Determine the [X, Y] coordinate at the center of the cell enclosing the given text.  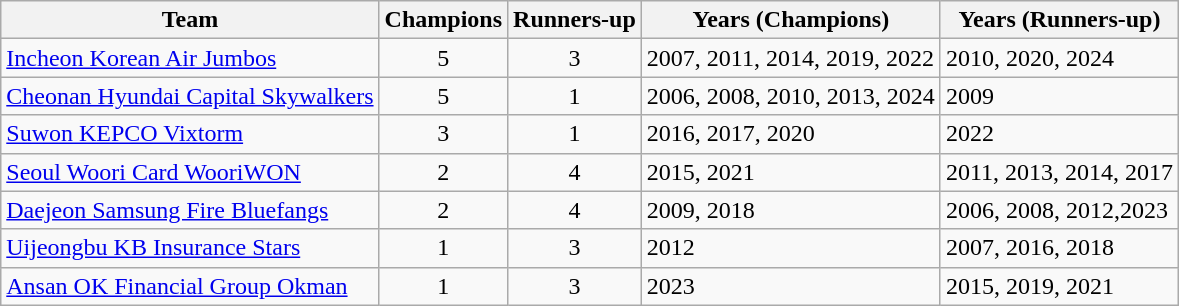
2009, 2018 [790, 210]
Suwon KEPCO Vixtorm [190, 134]
2022 [1059, 134]
2010, 2020, 2024 [1059, 58]
2007, 2016, 2018 [1059, 248]
2023 [790, 286]
Ansan OK Financial Group Okman [190, 286]
Daejeon Samsung Fire Bluefangs [190, 210]
2012 [790, 248]
2007, 2011, 2014, 2019, 2022 [790, 58]
2015, 2019, 2021 [1059, 286]
Team [190, 20]
Uijeongbu KB Insurance Stars [190, 248]
2009 [1059, 96]
2006, 2008, 2010, 2013, 2024 [790, 96]
Runners-up [575, 20]
2015, 2021 [790, 172]
Champions [443, 20]
Years (Champions) [790, 20]
Incheon Korean Air Jumbos [190, 58]
2011, 2013, 2014, 2017 [1059, 172]
Seoul Woori Card WooriWON [190, 172]
2006, 2008, 2012,2023 [1059, 210]
Years (Runners-up) [1059, 20]
Cheonan Hyundai Capital Skywalkers [190, 96]
2016, 2017, 2020 [790, 134]
